Extract the (x, y) coordinate from the center of the cell holding the provided text.  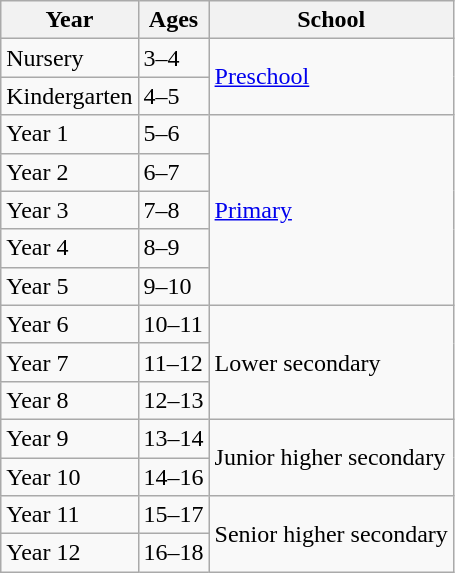
Year 6 (70, 324)
Year 10 (70, 477)
Year 1 (70, 134)
13–14 (174, 438)
10–11 (174, 324)
Nursery (70, 58)
Senior higher secondary (331, 534)
6–7 (174, 172)
School (331, 20)
16–18 (174, 553)
Year 11 (70, 515)
Year 4 (70, 248)
Year 2 (70, 172)
11–12 (174, 362)
15–17 (174, 515)
Year 12 (70, 553)
14–16 (174, 477)
Lower secondary (331, 362)
Year (70, 20)
Preschool (331, 77)
5–6 (174, 134)
8–9 (174, 248)
Kindergarten (70, 96)
Junior higher secondary (331, 457)
Ages (174, 20)
4–5 (174, 96)
9–10 (174, 286)
3–4 (174, 58)
Year 5 (70, 286)
Primary (331, 210)
Year 3 (70, 210)
7–8 (174, 210)
Year 9 (70, 438)
12–13 (174, 400)
Year 7 (70, 362)
Year 8 (70, 400)
